Search for the cell housing the specified text and yield its (x, y) center coordinate. 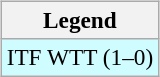
Legend (80, 20)
ITF WTT (1–0) (80, 57)
